Identify which cell holds the provided text, then report its [x, y] central coordinate. 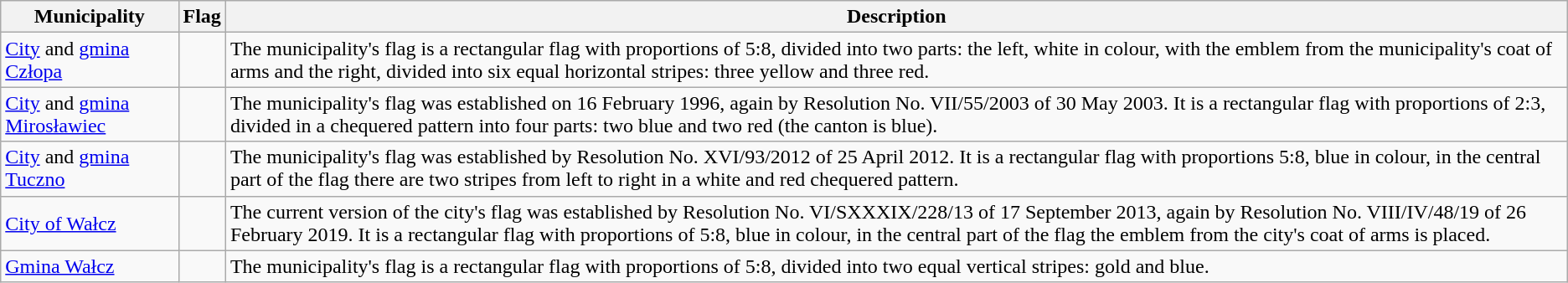
The municipality's flag is a rectangular flag with proportions of 5:8, divided into two equal vertical stripes: gold and blue. [896, 266]
Description [896, 17]
City and gmina Tuczno [90, 169]
Municipality [90, 17]
Gmina Wałcz [90, 266]
City of Wałcz [90, 223]
Flag [202, 17]
City and gmina Mirosławiec [90, 114]
City and gmina Człopa [90, 60]
